Identify which cell holds the provided text, then report its [X, Y] central coordinate. 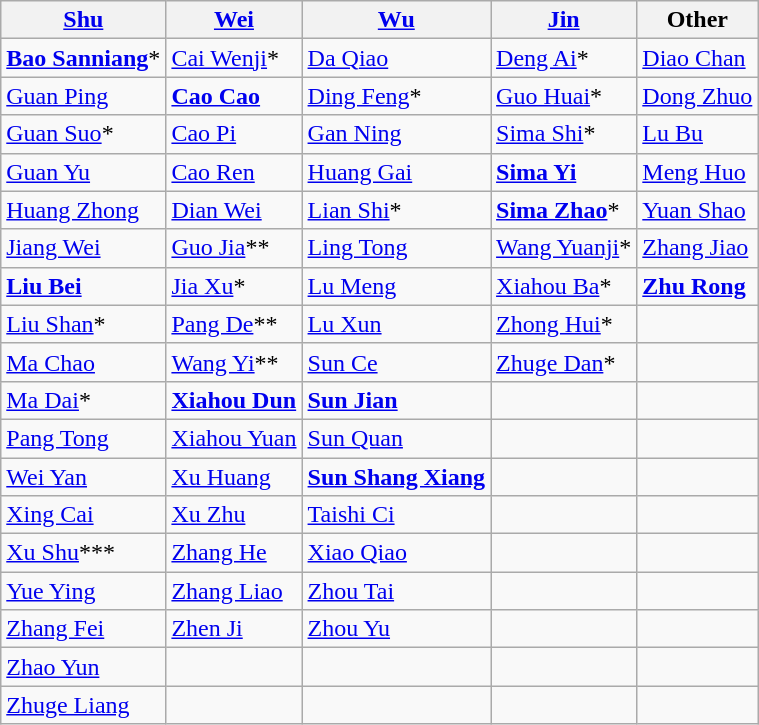
Xiahou Ba* [564, 286]
Cao Cao [234, 96]
Jin [564, 20]
Huang Zhong [84, 210]
Guan Yu [84, 172]
Jiang Wei [84, 248]
Sun Shang Xiang [396, 477]
Guo Jia** [234, 248]
Cao Pi [234, 134]
Gan Ning [396, 134]
Lu Meng [396, 286]
Zhang Fei [84, 629]
Pang Tong [84, 438]
Sun Quan [396, 438]
Ling Tong [396, 248]
Xiao Qiao [396, 553]
Sima Zhao* [564, 210]
Wei Yan [84, 477]
Zhu Rong [698, 286]
Zhang Liao [234, 591]
Zhao Yun [84, 667]
Dong Zhuo [698, 96]
Guan Suo* [84, 134]
Lu Xun [396, 324]
Meng Huo [698, 172]
Xing Cai [84, 515]
Zhen Ji [234, 629]
Diao Chan [698, 58]
Ma Chao [84, 362]
Zhuge Liang [84, 705]
Zhuge Dan* [564, 362]
Lian Shi* [396, 210]
Yue Ying [84, 591]
Sima Yi [564, 172]
Cai Wenji* [234, 58]
Wang Yi** [234, 362]
Xu Huang [234, 477]
Wu [396, 20]
Sun Jian [396, 400]
Guo Huai* [564, 96]
Xiahou Yuan [234, 438]
Lu Bu [698, 134]
Bao Sanniang* [84, 58]
Sima Shi* [564, 134]
Cao Ren [234, 172]
Dian Wei [234, 210]
Zhang He [234, 553]
Zhong Hui* [564, 324]
Liu Bei [84, 286]
Da Qiao [396, 58]
Shu [84, 20]
Guan Ping [84, 96]
Pang De** [234, 324]
Sun Ce [396, 362]
Deng Ai* [564, 58]
Huang Gai [396, 172]
Zhou Yu [396, 629]
Xiahou Dun [234, 400]
Zhou Tai [396, 591]
Xu Zhu [234, 515]
Other [698, 20]
Zhang Jiao [698, 248]
Yuan Shao [698, 210]
Jia Xu* [234, 286]
Xu Shu*** [84, 553]
Ma Dai* [84, 400]
Liu Shan* [84, 324]
Wei [234, 20]
Taishi Ci [396, 515]
Wang Yuanji* [564, 248]
Ding Feng* [396, 96]
